Return [X, Y] of the center of cell containing provided text 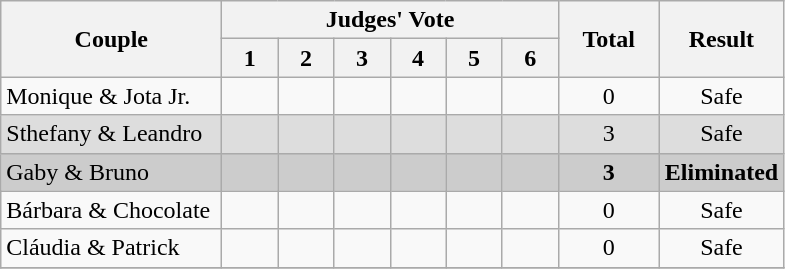
Cláudia & Patrick [112, 248]
Gaby & Bruno [112, 172]
Monique & Jota Jr. [112, 96]
Result [721, 39]
6 [530, 58]
Eliminated [721, 172]
2 [306, 58]
Sthefany & Leandro [112, 134]
4 [418, 58]
Bárbara & Chocolate [112, 210]
Judges' Vote [390, 20]
1 [250, 58]
Total [608, 39]
5 [474, 58]
Couple [112, 39]
